Pinpoint the cell where the given text exists, returning its (x, y) midpoint coordinate. 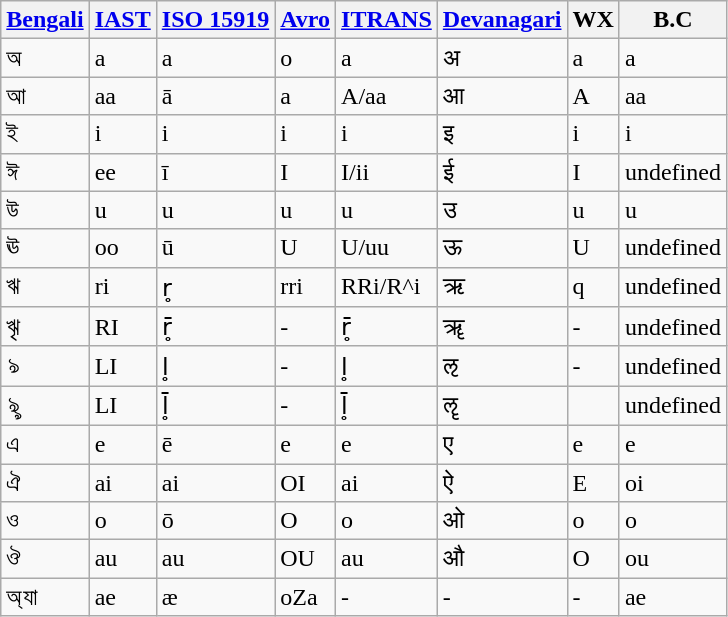
অ্যা (45, 597)
অ (45, 58)
ৠ (45, 327)
ऐ (502, 483)
ঐ (45, 483)
WX (593, 20)
इ (502, 134)
ৡ (45, 406)
RRi/R^i (387, 287)
ā (215, 96)
आ (502, 96)
Bengali (45, 20)
I/ii (387, 172)
ऊ (502, 248)
ou (672, 559)
আ (45, 96)
ঌ (45, 366)
ri (122, 287)
A/aa (387, 96)
A (593, 96)
ঔ (45, 559)
Avro (306, 20)
U/uu (387, 248)
ऌ (502, 366)
ऋ (502, 287)
rri (306, 287)
q (593, 287)
ū (215, 248)
अ (502, 58)
ITRANS (387, 20)
ए (502, 444)
OU (306, 559)
উ (45, 210)
oZa (306, 597)
ঋ (45, 287)
ē (215, 444)
RI (122, 327)
ঊ (45, 248)
B.C (672, 20)
ই (45, 134)
ई (502, 172)
æ (215, 597)
ॠ (502, 327)
IAST (122, 20)
ॡ (502, 406)
E (593, 483)
ঈ (45, 172)
r̥ (215, 287)
ও (45, 521)
oo (122, 248)
ee (122, 172)
उ (502, 210)
oi (672, 483)
OI (306, 483)
এ (45, 444)
ISO 15919 (215, 20)
ī (215, 172)
औ (502, 559)
Devanagari (502, 20)
ओ (502, 521)
ō (215, 521)
